Extract the (X, Y) coordinate from the center of the cell holding the provided text.  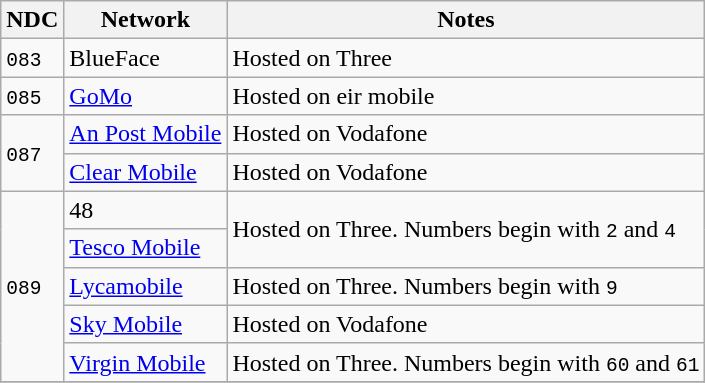
087 (32, 153)
Virgin Mobile (146, 362)
An Post Mobile (146, 134)
Notes (466, 20)
Tesco Mobile (146, 248)
Lycamobile (146, 286)
48 (146, 210)
Hosted on eir mobile (466, 96)
Sky Mobile (146, 324)
Hosted on Three. Numbers begin with 60 and 61 (466, 362)
083 (32, 58)
085 (32, 96)
Network (146, 20)
089 (32, 286)
Hosted on Three. Numbers begin with 2 and 4 (466, 229)
NDC (32, 20)
BlueFace (146, 58)
GoMo (146, 96)
Hosted on Three (466, 58)
Clear Mobile (146, 172)
Hosted on Three. Numbers begin with 9 (466, 286)
